Capture the cell that displays the provided text and extract its (X, Y) central coordinate. 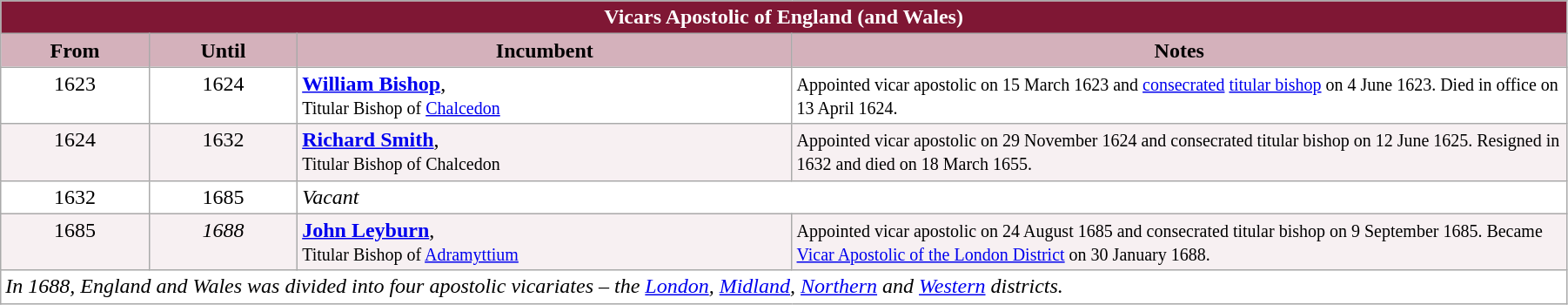
Appointed vicar apostolic on 15 March 1623 and consecrated titular bishop on 4 June 1623. Died in office on 13 April 1624. (1179, 96)
John Leyburn, Titular Bishop of Adramyttium (545, 242)
Vacant (933, 197)
From (75, 51)
1623 (75, 96)
Notes (1179, 51)
Richard Smith, Titular Bishop of Chalcedon (545, 152)
Appointed vicar apostolic on 29 November 1624 and consecrated titular bishop on 12 June 1625. Resigned in 1632 and died on 18 March 1655. (1179, 152)
Incumbent (545, 51)
Vicars Apostolic of England (and Wales) (784, 17)
In 1688, England and Wales was divided into four apostolic vicariates – the London, Midland, Northern and Western districts. (784, 287)
William Bishop, Titular Bishop of Chalcedon (545, 96)
Until (223, 51)
1688 (223, 242)
